Locate the cell with the specified text and output its (x, y) center coordinate. 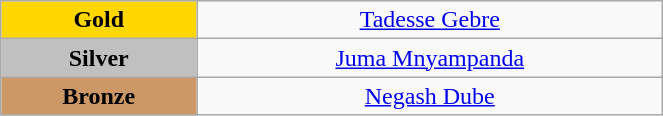
Bronze (99, 96)
Gold (99, 20)
Tadesse Gebre (430, 20)
Juma Mnyampanda (430, 58)
Silver (99, 58)
Negash Dube (430, 96)
